Identify which cell holds the provided text, then report its (X, Y) central coordinate. 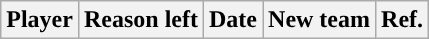
New team (320, 20)
Date (232, 20)
Player (40, 20)
Reason left (140, 20)
Ref. (402, 20)
